Return the (X, Y) coordinate for the center point of the cell that contains the specified text.  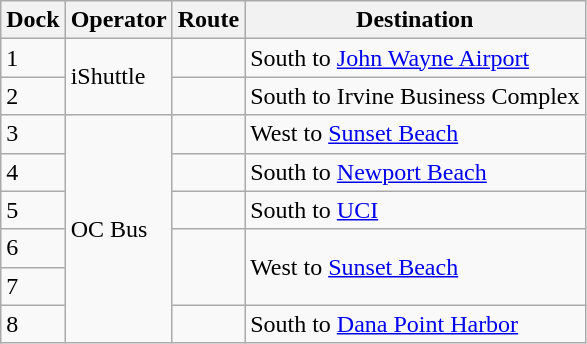
South to Irvine Business Complex (415, 96)
South to Newport Beach (415, 172)
South to Dana Point Harbor (415, 324)
OC Bus (118, 229)
3 (33, 134)
Operator (118, 20)
Dock (33, 20)
South to UCI (415, 210)
8 (33, 324)
7 (33, 286)
5 (33, 210)
1 (33, 58)
6 (33, 248)
Route (208, 20)
2 (33, 96)
Destination (415, 20)
4 (33, 172)
South to John Wayne Airport (415, 58)
iShuttle (118, 77)
